From the cell containing the given text, extract its center point as [X, Y] coordinate. 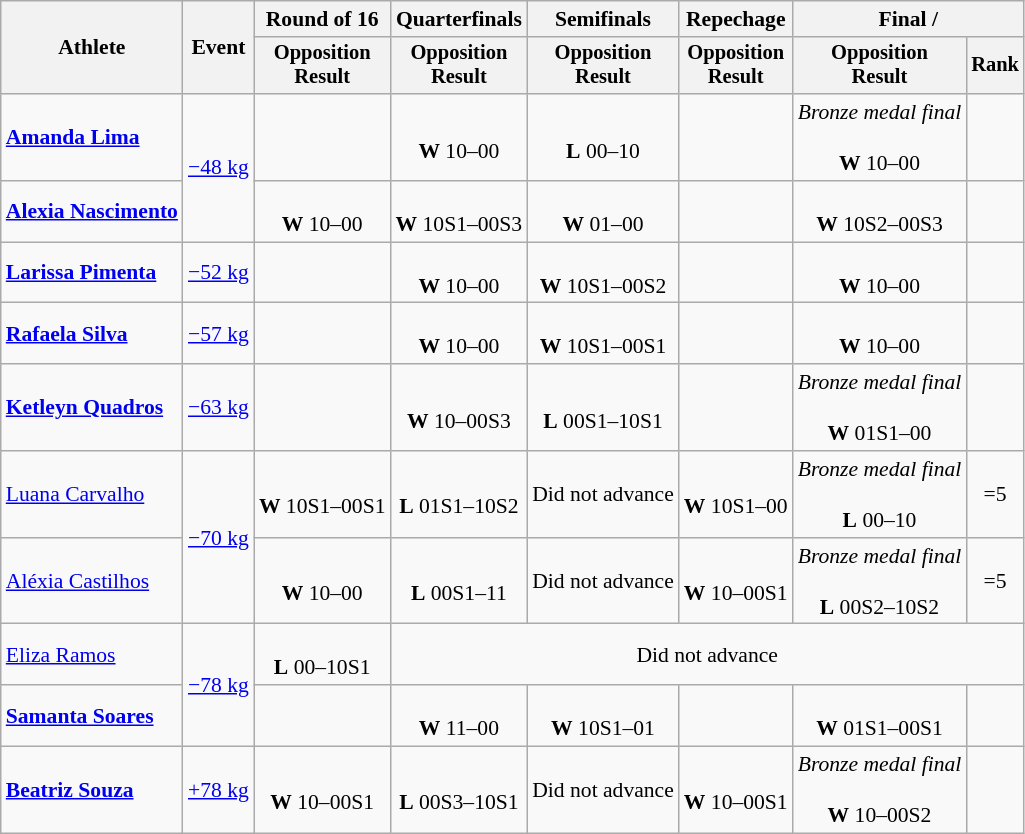
Event [218, 48]
Bronze medal finalW 10–00S2 [880, 790]
Ketleyn Quadros [92, 408]
W 01–00 [603, 212]
L 00–10S1 [322, 654]
Bronze medal finalL 00–10 [880, 494]
Semifinals [603, 19]
Bronze medal finalW 01S1–00 [880, 408]
−52 kg [218, 272]
Round of 16 [322, 19]
−78 kg [218, 685]
W 10S1–00S2 [603, 272]
L 01S1–10S2 [460, 494]
Rafaela Silva [92, 334]
Bronze medal finalL 00S2–10S2 [880, 582]
W 01S1–00S1 [880, 716]
Aléxia Castilhos [92, 582]
L 00–10 [603, 138]
Larissa Pimenta [92, 272]
Athlete [92, 48]
W 10S1–01 [603, 716]
W 10S1–00S3 [460, 212]
Amanda Lima [92, 138]
Samanta Soares [92, 716]
−63 kg [218, 408]
L 00S3–10S1 [460, 790]
Beatriz Souza [92, 790]
W 10–00S3 [460, 408]
L 00S1–10S1 [603, 408]
Rank [995, 66]
+78 kg [218, 790]
Final / [908, 19]
Luana Carvalho [92, 494]
Repechage [736, 19]
−57 kg [218, 334]
−48 kg [218, 168]
W 10S1–00 [736, 494]
W 11–00 [460, 716]
W 10S2–00S3 [880, 212]
Bronze medal finalW 10–00 [880, 138]
−70 kg [218, 538]
Eliza Ramos [92, 654]
Quarterfinals [460, 19]
L 00S1–11 [460, 582]
Alexia Nascimento [92, 212]
